Return the [X, Y] coordinate for the center point of the cell that contains the specified text.  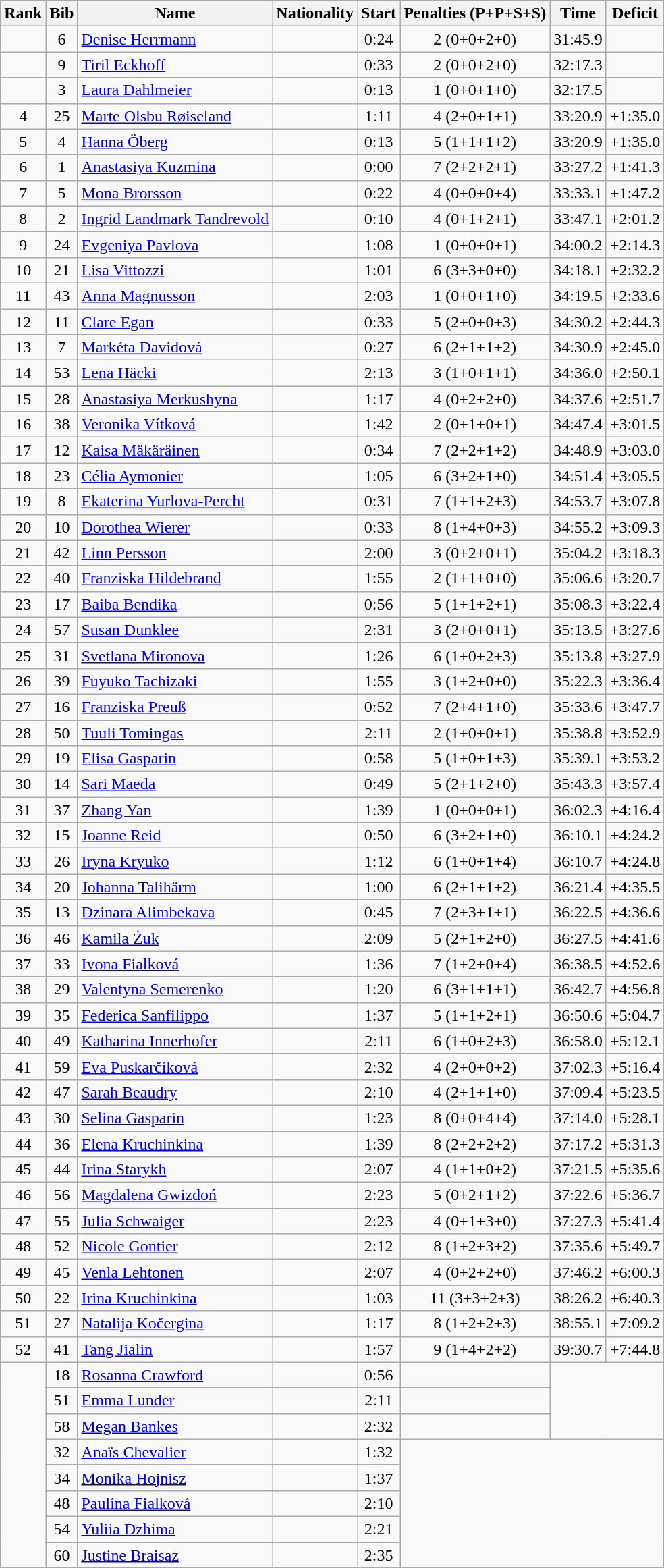
+2:33.6 [634, 296]
59 [62, 1066]
3 [62, 90]
7 (1+2+0+4) [475, 964]
36:38.5 [578, 964]
1:05 [379, 476]
+3:53.2 [634, 759]
Svetlana Mironova [175, 655]
Valentyna Semerenko [175, 990]
Irina Starykh [175, 1170]
2 (1+1+0+0) [475, 578]
0:58 [379, 759]
1:08 [379, 244]
11 (3+3+2+3) [475, 1298]
Dorothea Wierer [175, 527]
Nationality [315, 13]
Elisa Gasparin [175, 759]
+4:16.4 [634, 810]
32:17.3 [578, 65]
+3:18.3 [634, 553]
+5:36.7 [634, 1195]
+4:56.8 [634, 990]
+3:27.6 [634, 630]
Marte Olsbu Røiseland [175, 116]
2 (1+0+0+1) [475, 732]
+4:24.8 [634, 861]
37:35.6 [578, 1247]
+3:22.4 [634, 604]
Mona Brorsson [175, 193]
+1:47.2 [634, 193]
+5:49.7 [634, 1247]
35:39.1 [578, 759]
2 [62, 219]
+5:16.4 [634, 1066]
5 (1+0+1+3) [475, 759]
3 (0+2+0+1) [475, 553]
+7:44.8 [634, 1349]
+3:03.0 [634, 450]
2:21 [379, 1529]
Tang Jialin [175, 1349]
Rosanna Crawford [175, 1375]
35:43.3 [578, 784]
Baiba Bendika [175, 604]
4 (2+0+1+1) [475, 116]
Eva Puskarčíková [175, 1066]
6 (1+0+1+4) [475, 861]
36:50.6 [578, 1015]
55 [62, 1221]
34:55.2 [578, 527]
37:14.0 [578, 1118]
+3:27.9 [634, 655]
35:38.8 [578, 732]
60 [62, 1555]
37:17.2 [578, 1144]
36:58.0 [578, 1041]
34:51.4 [578, 476]
1:32 [379, 1452]
Start [379, 13]
Fuyuko Tachizaki [175, 681]
Anna Magnusson [175, 296]
+5:23.5 [634, 1092]
58 [62, 1426]
Elena Kruchinkina [175, 1144]
2:31 [379, 630]
+5:12.1 [634, 1041]
Denise Herrmann [175, 39]
2:13 [379, 373]
Julia Schwaiger [175, 1221]
8 (1+2+2+3) [475, 1324]
56 [62, 1195]
36:42.7 [578, 990]
33:47.1 [578, 219]
Anastasiya Merkushyna [175, 399]
Federica Sanfilippo [175, 1015]
35:04.2 [578, 553]
35:06.6 [578, 578]
35:33.6 [578, 707]
1:11 [379, 116]
+5:28.1 [634, 1118]
Johanna Talihärm [175, 887]
Markéta Davidová [175, 348]
+5:04.7 [634, 1015]
34:48.9 [578, 450]
1 [62, 167]
Veronika Vítková [175, 425]
7 (2+4+1+0) [475, 707]
Tuuli Tomingas [175, 732]
Clare Egan [175, 322]
34:30.9 [578, 348]
36:02.3 [578, 810]
+3:05.5 [634, 476]
+2:50.1 [634, 373]
0:00 [379, 167]
54 [62, 1529]
Irina Kruchinkina [175, 1298]
0:52 [379, 707]
+3:20.7 [634, 578]
0:27 [379, 348]
2:12 [379, 1247]
+3:09.3 [634, 527]
+3:57.4 [634, 784]
1:20 [379, 990]
Kamila Żuk [175, 938]
Kaisa Mäkäräinen [175, 450]
2:35 [379, 1555]
Tiril Eckhoff [175, 65]
37:22.6 [578, 1195]
8 (1+2+3+2) [475, 1247]
33:33.1 [578, 193]
+4:52.6 [634, 964]
Joanne Reid [175, 836]
7 (2+2+2+1) [475, 167]
31:45.9 [578, 39]
0:45 [379, 913]
1:03 [379, 1298]
+3:52.9 [634, 732]
0:10 [379, 219]
36:10.1 [578, 836]
+3:07.8 [634, 502]
Emma Lunder [175, 1401]
+5:31.3 [634, 1144]
+4:41.6 [634, 938]
Monika Hojnisz [175, 1478]
7 (1+1+2+3) [475, 502]
34:53.7 [578, 502]
1:01 [379, 270]
8 (2+2+2+2) [475, 1144]
+2:51.7 [634, 399]
Selina Gasparin [175, 1118]
2 (0+1+0+1) [475, 425]
Megan Bankes [175, 1426]
Katharina Innerhofer [175, 1041]
1:36 [379, 964]
1:23 [379, 1118]
Franziska Hildebrand [175, 578]
2:03 [379, 296]
4 (1+1+0+2) [475, 1170]
Magdalena Gwizdoń [175, 1195]
33:27.2 [578, 167]
+7:09.2 [634, 1324]
Sarah Beaudry [175, 1092]
+2:32.2 [634, 270]
36:10.7 [578, 861]
1:00 [379, 887]
34:37.6 [578, 399]
Justine Braisaz [175, 1555]
9 (1+4+2+2) [475, 1349]
Yuliia Dzhima [175, 1529]
Paulína Fialková [175, 1503]
Name [175, 13]
0:24 [379, 39]
Zhang Yan [175, 810]
+3:36.4 [634, 681]
Franziska Preuß [175, 707]
+3:01.5 [634, 425]
Venla Lehtonen [175, 1272]
+2:44.3 [634, 322]
+4:36.6 [634, 913]
Iryna Kryuko [175, 861]
2:09 [379, 938]
4 (2+0+0+2) [475, 1066]
Lisa Vittozzi [175, 270]
+1:41.3 [634, 167]
+4:24.2 [634, 836]
+6:40.3 [634, 1298]
7 (2+3+1+1) [475, 913]
35:13.5 [578, 630]
Anaïs Chevalier [175, 1452]
34:30.2 [578, 322]
8 (0+0+4+4) [475, 1118]
1:26 [379, 655]
+2:14.3 [634, 244]
+6:00.3 [634, 1272]
4 (0+1+3+0) [475, 1221]
1:57 [379, 1349]
Célia Aymonier [175, 476]
57 [62, 630]
5 (0+2+1+2) [475, 1195]
Hanna Öberg [175, 142]
Laura Dahlmeier [175, 90]
Lena Häcki [175, 373]
0:31 [379, 502]
32:17.5 [578, 90]
8 (1+4+0+3) [475, 527]
37:46.2 [578, 1272]
+2:01.2 [634, 219]
36:27.5 [578, 938]
37:21.5 [578, 1170]
36:21.4 [578, 887]
Ivona Fialková [175, 964]
3 (1+0+1+1) [475, 373]
Anastasiya Kuzmina [175, 167]
Deficit [634, 13]
37:02.3 [578, 1066]
0:34 [379, 450]
6 (3+3+0+0) [475, 270]
35:22.3 [578, 681]
37:09.4 [578, 1092]
Linn Persson [175, 553]
+3:47.7 [634, 707]
0:50 [379, 836]
38:55.1 [578, 1324]
Bib [62, 13]
0:49 [379, 784]
Dzinara Alimbekava [175, 913]
39:30.7 [578, 1349]
36:22.5 [578, 913]
3 (2+0+0+1) [475, 630]
Penalties (P+P+S+S) [475, 13]
34:18.1 [578, 270]
Nicole Gontier [175, 1247]
Rank [23, 13]
+5:35.6 [634, 1170]
34:36.0 [578, 373]
2:00 [379, 553]
34:47.4 [578, 425]
+4:35.5 [634, 887]
53 [62, 373]
Natalija Kočergina [175, 1324]
35:13.8 [578, 655]
1:12 [379, 861]
Sari Maeda [175, 784]
1:42 [379, 425]
34:19.5 [578, 296]
5 (1+1+1+2) [475, 142]
Ingrid Landmark Tandrevold [175, 219]
Susan Dunklee [175, 630]
4 (0+1+2+1) [475, 219]
6 (3+1+1+1) [475, 990]
Evgeniya Pavlova [175, 244]
4 (0+0+0+4) [475, 193]
34:00.2 [578, 244]
5 (2+0+0+3) [475, 322]
38:26.2 [578, 1298]
Ekaterina Yurlova-Percht [175, 502]
Time [578, 13]
+5:41.4 [634, 1221]
7 (2+2+1+2) [475, 450]
+2:45.0 [634, 348]
37:27.3 [578, 1221]
3 (1+2+0+0) [475, 681]
0:22 [379, 193]
35:08.3 [578, 604]
4 (2+1+1+0) [475, 1092]
